For the text-containing cell, return its midpoint in [X, Y] coordinate format. 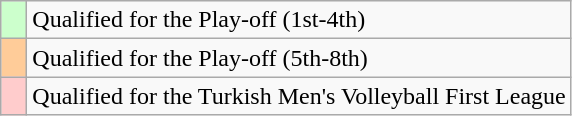
Qualified for the Turkish Men's Volleyball First League [299, 96]
Qualified for the Play-off (5th-8th) [299, 58]
Qualified for the Play-off (1st-4th) [299, 20]
